Return [x, y] of the center of cell containing provided text 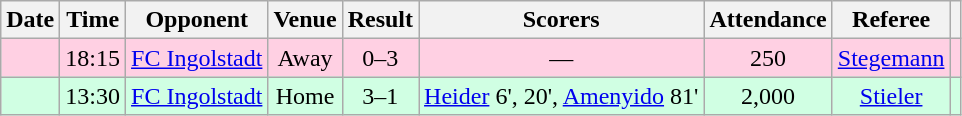
— [562, 58]
Date [30, 20]
Away [305, 58]
Attendance [768, 20]
Referee [891, 20]
13:30 [93, 96]
0–3 [380, 58]
Heider 6', 20', Amenyido 81' [562, 96]
18:15 [93, 58]
250 [768, 58]
Stieler [891, 96]
3–1 [380, 96]
Opponent [197, 20]
Home [305, 96]
Time [93, 20]
2,000 [768, 96]
Scorers [562, 20]
Stegemann [891, 58]
Venue [305, 20]
Result [380, 20]
